Detect which cell encompasses the target text, then output its (X, Y) center coordinate. 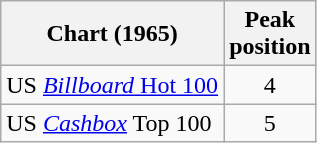
4 (270, 85)
US Cashbox Top 100 (112, 123)
5 (270, 123)
Peakposition (270, 34)
Chart (1965) (112, 34)
US Billboard Hot 100 (112, 85)
